Capture the cell that displays the provided text and extract its (x, y) central coordinate. 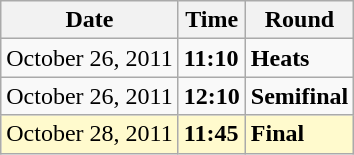
11:10 (212, 58)
Time (212, 20)
11:45 (212, 134)
Round (299, 20)
Semifinal (299, 96)
Heats (299, 58)
12:10 (212, 96)
Final (299, 134)
Date (90, 20)
October 28, 2011 (90, 134)
